Return the (x, y) coordinate for the center point of the cell that contains the specified text.  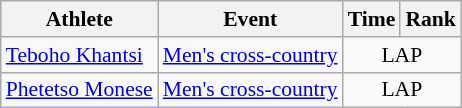
Event (250, 19)
Teboho Khantsi (80, 55)
Athlete (80, 19)
Phetetso Monese (80, 90)
Rank (430, 19)
Time (372, 19)
